Pinpoint the cell where the given text exists, returning its [X, Y] midpoint coordinate. 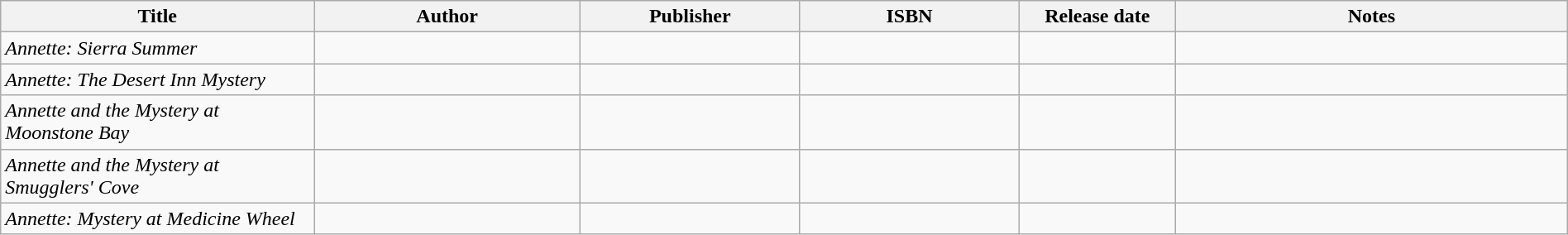
Annette: Mystery at Medicine Wheel [157, 218]
Notes [1372, 17]
Release date [1097, 17]
ISBN [910, 17]
Annette: The Desert Inn Mystery [157, 79]
Publisher [690, 17]
Title [157, 17]
Annette and the Mystery at Smugglers' Cove [157, 175]
Annette and the Mystery at Moonstone Bay [157, 122]
Annette: Sierra Summer [157, 48]
Author [447, 17]
